Return [X, Y] of the center of cell containing provided text 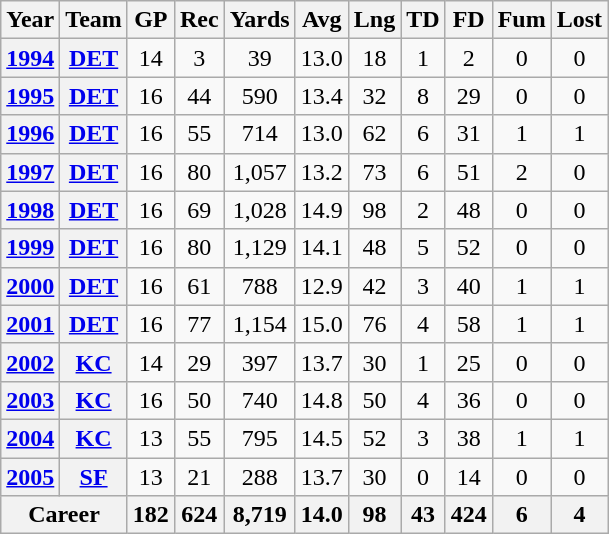
Team [94, 20]
Rec [199, 20]
12.9 [322, 286]
14.5 [322, 438]
25 [468, 362]
Lng [374, 20]
1996 [30, 134]
5 [423, 248]
2005 [30, 477]
788 [260, 286]
44 [199, 96]
38 [468, 438]
51 [468, 172]
43 [423, 515]
624 [199, 515]
8,719 [260, 515]
69 [199, 210]
2003 [30, 400]
740 [260, 400]
58 [468, 324]
Yards [260, 20]
1999 [30, 248]
1,028 [260, 210]
182 [150, 515]
13.4 [322, 96]
61 [199, 286]
1997 [30, 172]
42 [374, 286]
1995 [30, 96]
Avg [322, 20]
14.8 [322, 400]
288 [260, 477]
Fum [522, 20]
590 [260, 96]
14.9 [322, 210]
424 [468, 515]
1,154 [260, 324]
32 [374, 96]
18 [374, 58]
GP [150, 20]
13.2 [322, 172]
Lost [579, 20]
76 [374, 324]
15.0 [322, 324]
2002 [30, 362]
8 [423, 96]
2000 [30, 286]
1998 [30, 210]
397 [260, 362]
2004 [30, 438]
40 [468, 286]
795 [260, 438]
714 [260, 134]
Career [64, 515]
Year [30, 20]
73 [374, 172]
31 [468, 134]
FD [468, 20]
77 [199, 324]
36 [468, 400]
1,129 [260, 248]
62 [374, 134]
TD [423, 20]
1994 [30, 58]
2001 [30, 324]
1,057 [260, 172]
14.0 [322, 515]
14.1 [322, 248]
21 [199, 477]
SF [94, 477]
39 [260, 58]
